For the text-containing cell, return its midpoint in [X, Y] coordinate format. 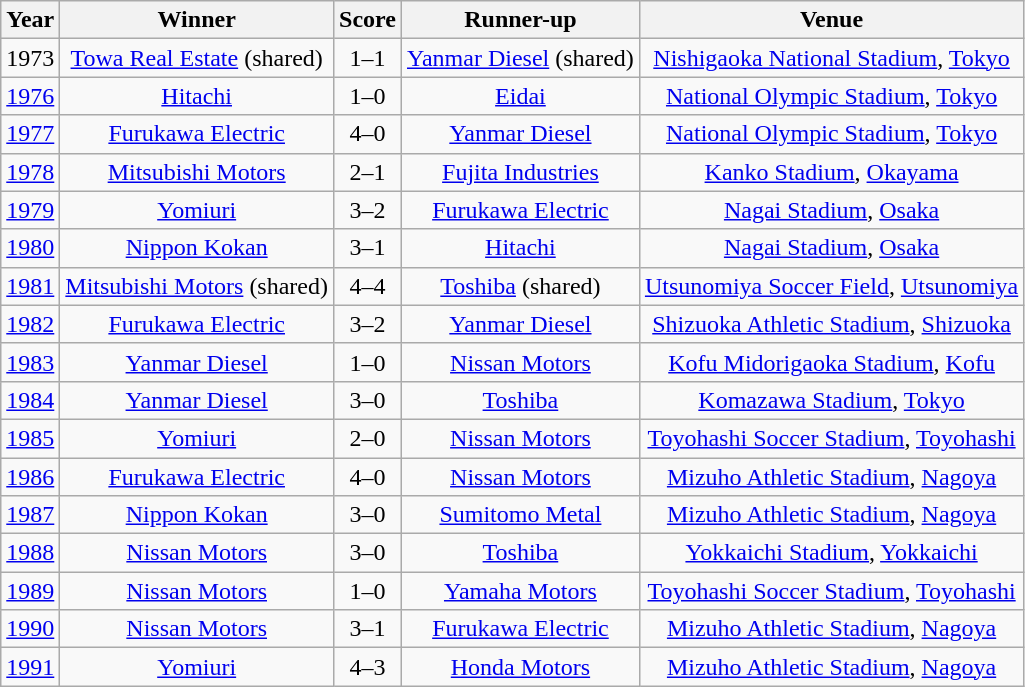
Towa Real Estate (shared) [197, 58]
1984 [30, 400]
1973 [30, 58]
1990 [30, 629]
Yokkaichi Stadium, Yokkaichi [831, 553]
Winner [197, 20]
1979 [30, 210]
1982 [30, 324]
4–3 [368, 667]
Shizuoka Athletic Stadium, Shizuoka [831, 324]
Toshiba (shared) [520, 286]
Nishigaoka National Stadium, Tokyo [831, 58]
Komazawa Stadium, Tokyo [831, 400]
4–4 [368, 286]
1978 [30, 172]
2–1 [368, 172]
Yanmar Diesel (shared) [520, 58]
Mitsubishi Motors [197, 172]
1981 [30, 286]
Venue [831, 20]
1–1 [368, 58]
Utsunomiya Soccer Field, Utsunomiya [831, 286]
Yamaha Motors [520, 591]
1988 [30, 553]
1991 [30, 667]
Fujita Industries [520, 172]
Kanko Stadium, Okayama [831, 172]
1977 [30, 134]
Year [30, 20]
1980 [30, 248]
2–0 [368, 438]
1976 [30, 96]
1987 [30, 515]
Eidai [520, 96]
1986 [30, 477]
1989 [30, 591]
Runner-up [520, 20]
Score [368, 20]
Mitsubishi Motors (shared) [197, 286]
Sumitomo Metal [520, 515]
Honda Motors [520, 667]
1985 [30, 438]
Kofu Midorigaoka Stadium, Kofu [831, 362]
1983 [30, 362]
